Identify which cell holds the provided text, then report its (X, Y) central coordinate. 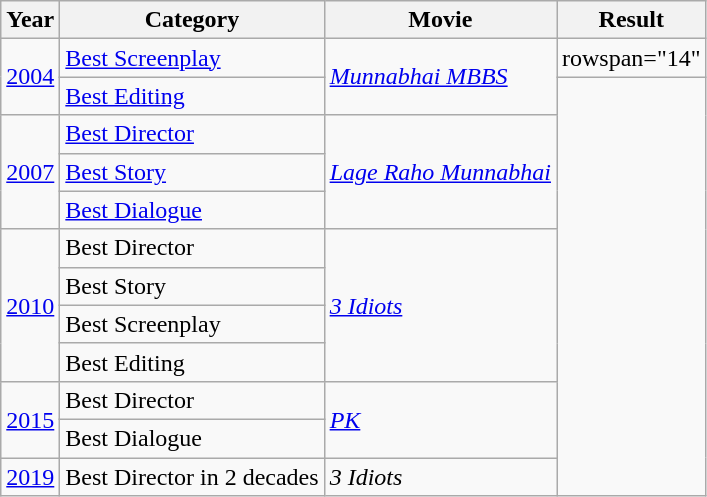
rowspan="14" (631, 58)
Category (192, 20)
PK (440, 419)
2007 (30, 172)
2019 (30, 477)
Movie (440, 20)
2004 (30, 77)
Best Director in 2 decades (192, 477)
2015 (30, 419)
Result (631, 20)
2010 (30, 305)
Year (30, 20)
Lage Raho Munnabhai (440, 172)
Munnabhai MBBS (440, 77)
